For the text-containing cell, return its midpoint in (X, Y) coordinate format. 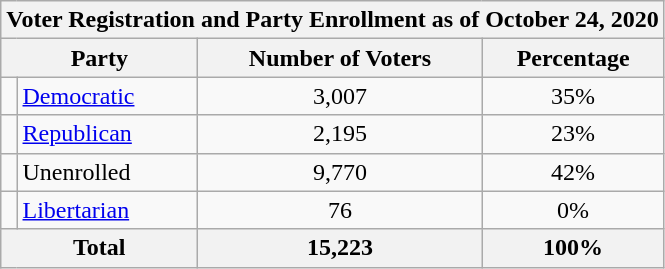
3,007 (340, 96)
23% (573, 134)
2,195 (340, 134)
Total (100, 248)
15,223 (340, 248)
Percentage (573, 58)
100% (573, 248)
9,770 (340, 172)
Libertarian (108, 210)
0% (573, 210)
Democratic (108, 96)
Voter Registration and Party Enrollment as of October 24, 2020 (332, 20)
Number of Voters (340, 58)
Republican (108, 134)
Party (100, 58)
42% (573, 172)
76 (340, 210)
Unenrolled (108, 172)
35% (573, 96)
